Output the [X, Y] coordinate of the center of the cell containing the given text.  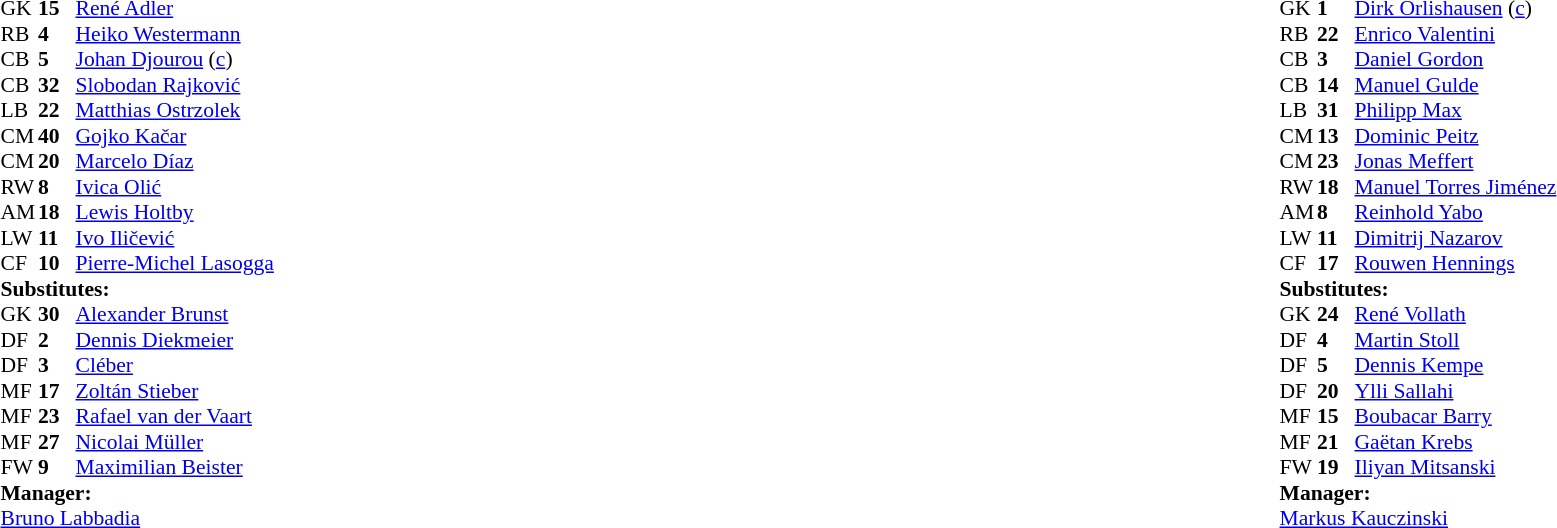
Daniel Gordon [1456, 59]
32 [57, 85]
30 [57, 315]
Ylli Sallahi [1456, 391]
9 [57, 467]
Iliyan Mitsanski [1456, 467]
Dennis Diekmeier [175, 340]
2 [57, 340]
Marcelo Díaz [175, 161]
40 [57, 136]
Philipp Max [1456, 111]
Boubacar Barry [1456, 417]
Maximilian Beister [175, 467]
24 [1336, 315]
15 [1336, 417]
Zoltán Stieber [175, 391]
Pierre-Michel Lasogga [175, 263]
Cléber [175, 365]
Dimitrij Nazarov [1456, 238]
Heiko Westermann [175, 34]
Matthias Ostrzolek [175, 111]
19 [1336, 467]
Ivica Olić [175, 187]
René Vollath [1456, 315]
Manuel Gulde [1456, 85]
Martin Stoll [1456, 340]
Lewis Holtby [175, 213]
Manuel Torres Jiménez [1456, 187]
Rafael van der Vaart [175, 417]
Jonas Meffert [1456, 161]
Dominic Peitz [1456, 136]
31 [1336, 111]
Reinhold Yabo [1456, 213]
Enrico Valentini [1456, 34]
10 [57, 263]
Rouwen Hennings [1456, 263]
Dennis Kempe [1456, 365]
Johan Djourou (c) [175, 59]
Ivo Iličević [175, 238]
21 [1336, 442]
14 [1336, 85]
Nicolai Müller [175, 442]
Gojko Kačar [175, 136]
13 [1336, 136]
Slobodan Rajković [175, 85]
Alexander Brunst [175, 315]
Gaëtan Krebs [1456, 442]
27 [57, 442]
